Return (X, Y) of the center of cell containing provided text 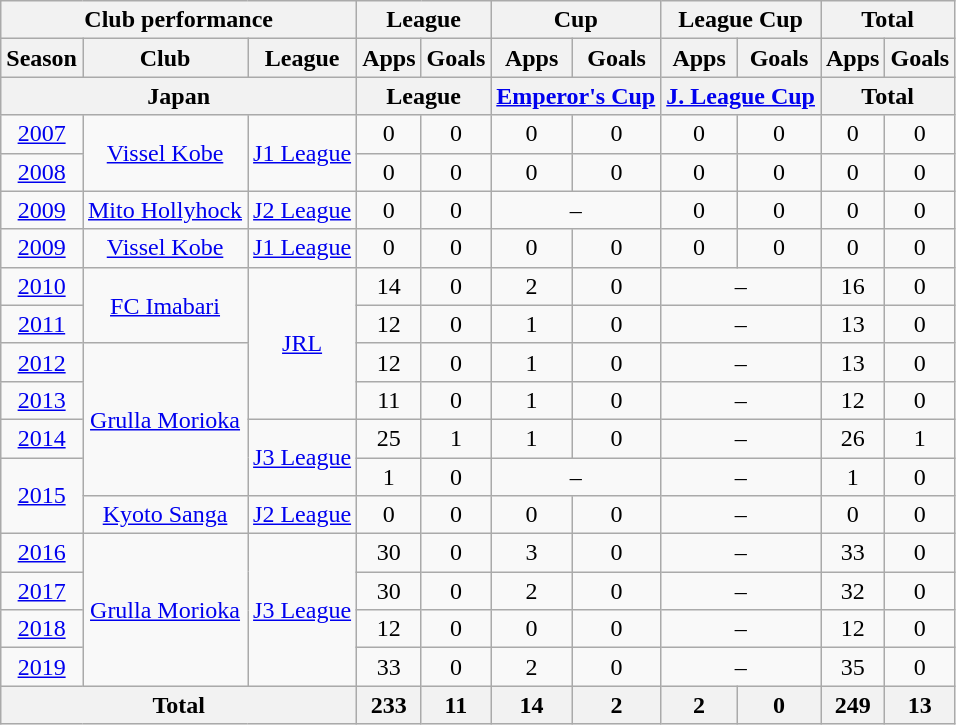
Kyoto Sanga (164, 515)
25 (389, 438)
35 (852, 667)
Season (42, 58)
32 (852, 591)
J. League Cup (741, 96)
2007 (42, 134)
FC Imabari (164, 305)
2008 (42, 172)
2012 (42, 362)
Club performance (179, 20)
Mito Hollyhock (164, 210)
Japan (179, 96)
2010 (42, 286)
249 (852, 705)
2013 (42, 400)
26 (852, 438)
JRL (302, 343)
3 (532, 553)
2011 (42, 324)
Emperor's Cup (576, 96)
2018 (42, 629)
2015 (42, 496)
League Cup (741, 20)
233 (389, 705)
2014 (42, 438)
2019 (42, 667)
16 (852, 286)
2017 (42, 591)
Cup (576, 20)
2016 (42, 553)
Club (164, 58)
